For the text-containing cell, return its midpoint in [x, y] coordinate format. 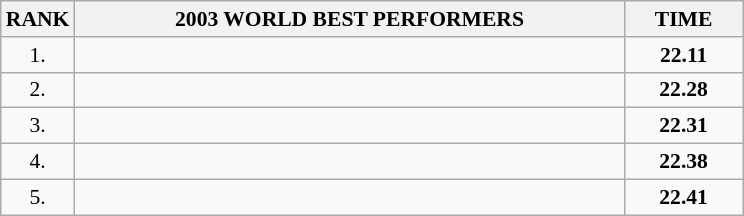
2003 WORLD BEST PERFORMERS [349, 19]
22.41 [684, 197]
5. [38, 197]
2. [38, 90]
22.28 [684, 90]
TIME [684, 19]
22.11 [684, 55]
22.31 [684, 126]
4. [38, 162]
1. [38, 55]
22.38 [684, 162]
RANK [38, 19]
3. [38, 126]
